Pinpoint the cell where the given text exists, returning its [x, y] midpoint coordinate. 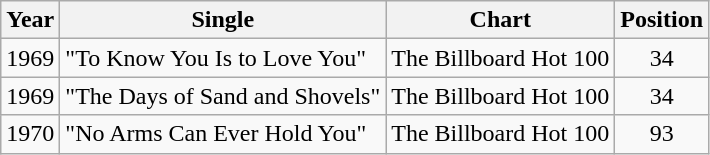
"The Days of Sand and Shovels" [223, 96]
Single [223, 20]
1970 [30, 134]
Year [30, 20]
93 [662, 134]
Chart [500, 20]
"No Arms Can Ever Hold You" [223, 134]
Position [662, 20]
"To Know You Is to Love You" [223, 58]
